Return [x, y] of the center of cell containing provided text 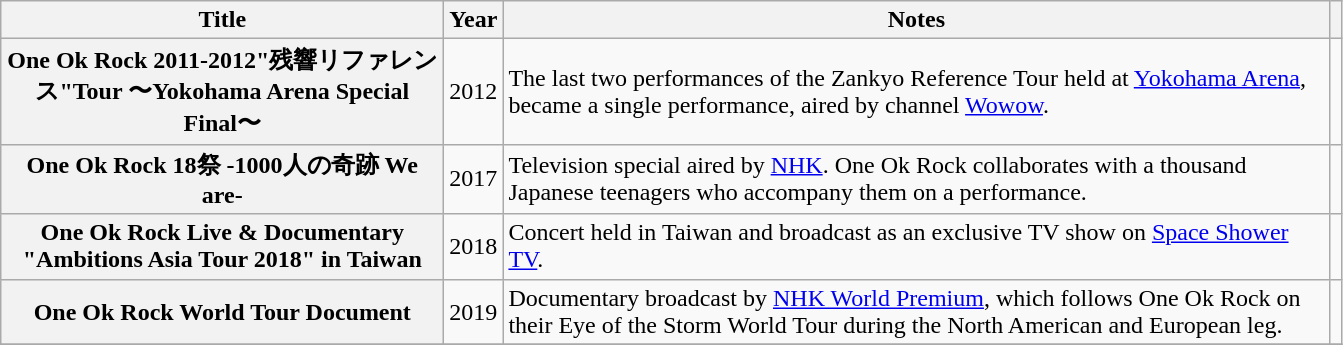
Title [222, 20]
Notes [916, 20]
One Ok Rock 18祭 -1000人の奇跡 We are- [222, 179]
2017 [474, 179]
Year [474, 20]
2012 [474, 92]
One Ok Rock World Tour Document [222, 312]
2018 [474, 246]
2019 [474, 312]
The last two performances of the Zankyo Reference Tour held at Yokohama Arena, became a single performance, aired by channel Wowow. [916, 92]
Concert held in Taiwan and broadcast as an exclusive TV show on Space Shower TV. [916, 246]
One Ok Rock Live & Documentary "Ambitions Asia Tour 2018" in Taiwan [222, 246]
One Ok Rock 2011-2012"残響リファレンス"Tour 〜Yokohama Arena Special Final〜 [222, 92]
Television special aired by NHK. One Ok Rock collaborates with a thousand Japanese teenagers who accompany them on a performance. [916, 179]
